For the text-containing cell, return its midpoint in (x, y) coordinate format. 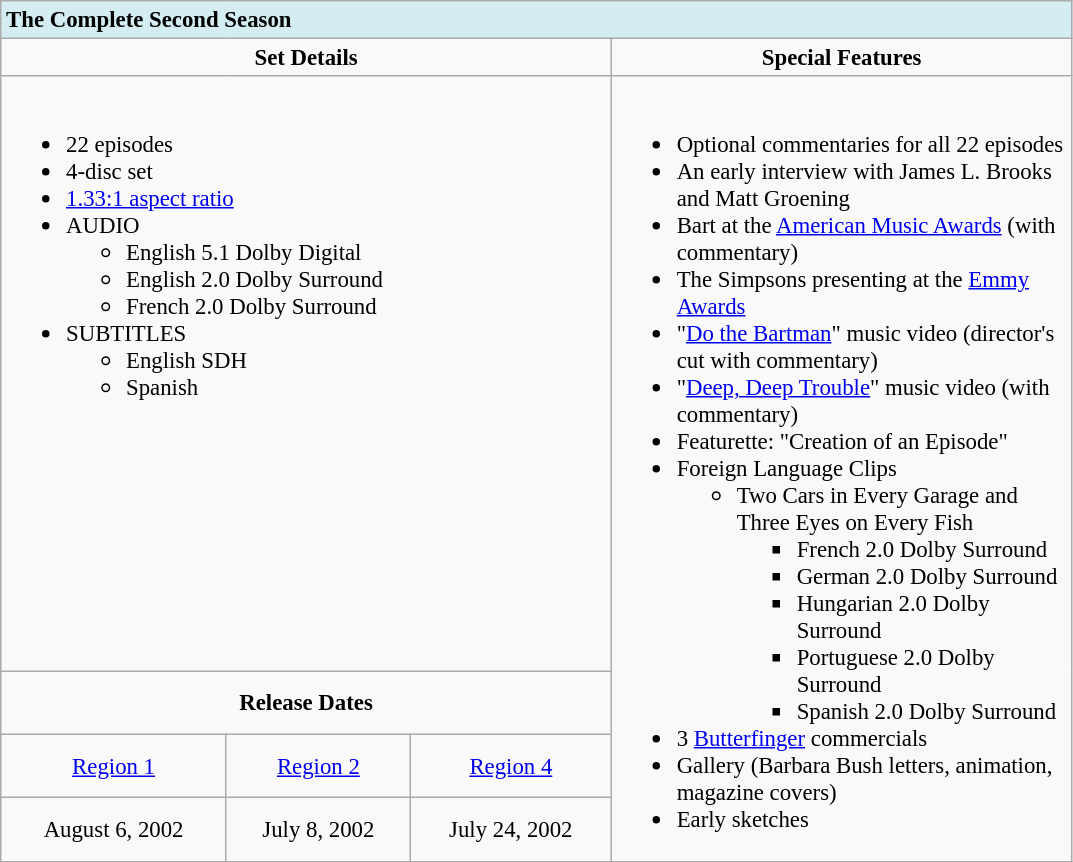
Set Details (306, 58)
July 8, 2002 (318, 830)
Special Features (842, 58)
August 6, 2002 (114, 830)
July 24, 2002 (510, 830)
22 episodes4-disc set1.33:1 aspect ratioAUDIOEnglish 5.1 Dolby DigitalEnglish 2.0 Dolby SurroundFrench 2.0 Dolby SurroundSUBTITLESEnglish SDHSpanish (306, 374)
The Complete Second Season (536, 20)
Region 2 (318, 766)
Region 1 (114, 766)
Release Dates (306, 702)
Region 4 (510, 766)
